Detect which cell encompasses the target text, then output its (X, Y) center coordinate. 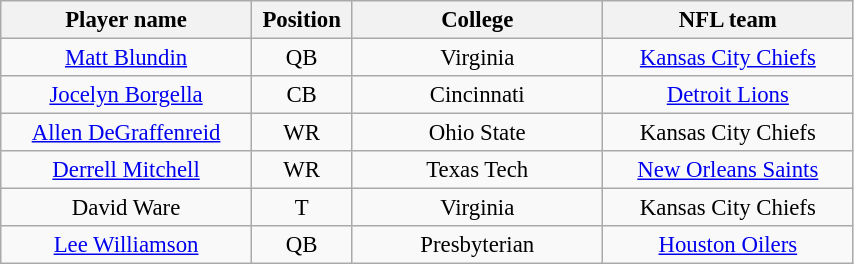
College (478, 20)
CB (302, 95)
Matt Blundin (126, 58)
David Ware (126, 208)
Allen DeGraffenreid (126, 133)
Player name (126, 20)
NFL team (728, 20)
Position (302, 20)
Derrell Mitchell (126, 170)
Detroit Lions (728, 95)
Jocelyn Borgella (126, 95)
Presbyterian (478, 245)
Houston Oilers (728, 245)
New Orleans Saints (728, 170)
Texas Tech (478, 170)
Ohio State (478, 133)
Cincinnati (478, 95)
Lee Williamson (126, 245)
T (302, 208)
